Output the (x, y) coordinate of the center of the cell containing the given text.  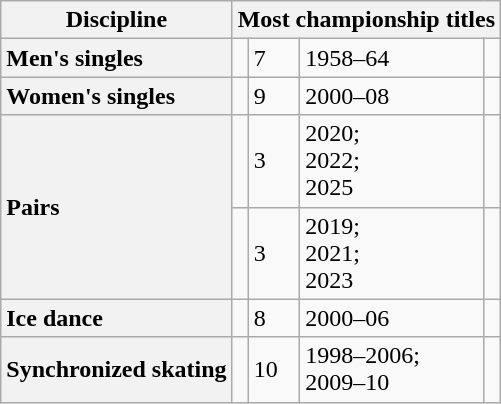
Men's singles (116, 58)
2000–08 (392, 96)
Women's singles (116, 96)
9 (274, 96)
10 (274, 370)
Discipline (116, 20)
8 (274, 318)
1958–64 (392, 58)
2000–06 (392, 318)
1998–2006;2009–10 (392, 370)
2020;2022;2025 (392, 161)
Synchronized skating (116, 370)
Ice dance (116, 318)
7 (274, 58)
Most championship titles (366, 20)
Pairs (116, 207)
2019;2021;2023 (392, 253)
